Pinpoint the cell where the given text exists, returning its (X, Y) midpoint coordinate. 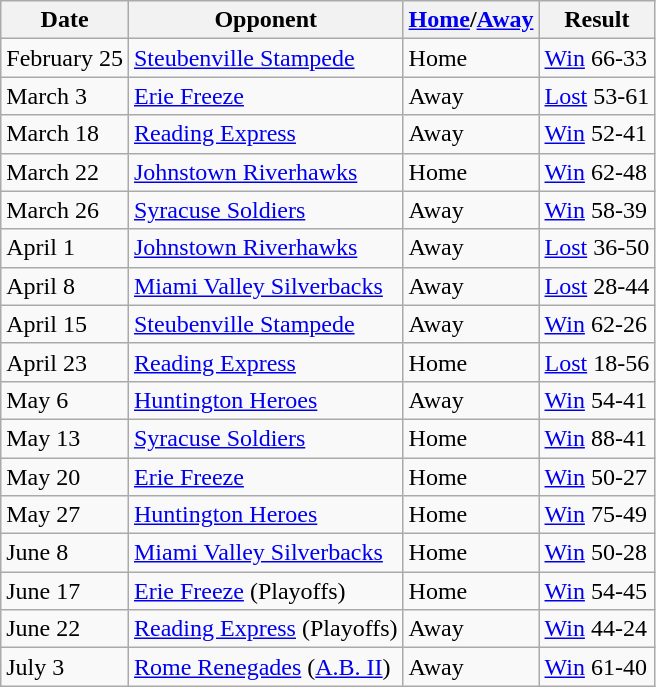
Reading Express (Playoffs) (266, 629)
March 22 (65, 172)
Rome Renegades (A.B. II) (266, 667)
Win 52-41 (597, 134)
March 18 (65, 134)
May 20 (65, 477)
Win 62-48 (597, 172)
Win 88-41 (597, 438)
May 6 (65, 400)
April 1 (65, 248)
March 26 (65, 210)
February 25 (65, 58)
April 15 (65, 324)
Win 62-26 (597, 324)
Win 66-33 (597, 58)
Win 58-39 (597, 210)
Win 54-41 (597, 400)
Win 61-40 (597, 667)
Win 50-28 (597, 553)
Win 75-49 (597, 515)
April 8 (65, 286)
Opponent (266, 20)
Lost 28-44 (597, 286)
June 8 (65, 553)
Result (597, 20)
Lost 53-61 (597, 96)
Lost 18-56 (597, 362)
June 22 (65, 629)
Erie Freeze (Playoffs) (266, 591)
Win 54-45 (597, 591)
Home/Away (471, 20)
March 3 (65, 96)
Win 44-24 (597, 629)
May 27 (65, 515)
June 17 (65, 591)
July 3 (65, 667)
April 23 (65, 362)
Date (65, 20)
Win 50-27 (597, 477)
Lost 36-50 (597, 248)
May 13 (65, 438)
